Extract the [X, Y] coordinate from the center of the cell holding the provided text.  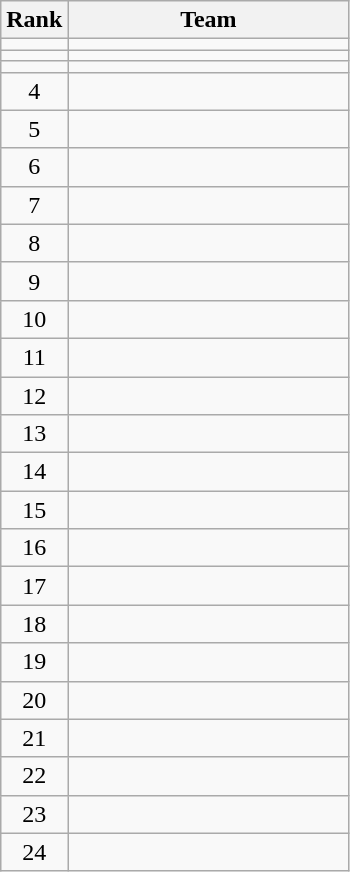
Rank [34, 20]
15 [34, 510]
10 [34, 319]
24 [34, 852]
14 [34, 472]
22 [34, 776]
Team [208, 20]
16 [34, 548]
5 [34, 129]
4 [34, 91]
17 [34, 586]
7 [34, 205]
18 [34, 624]
12 [34, 395]
20 [34, 700]
13 [34, 434]
19 [34, 662]
23 [34, 814]
8 [34, 243]
11 [34, 357]
21 [34, 738]
9 [34, 281]
6 [34, 167]
